Return (X, Y) of the center of cell containing provided text 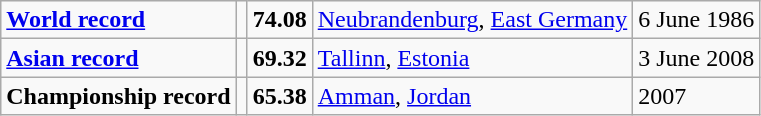
74.08 (280, 20)
Neubrandenburg, East Germany (472, 20)
69.32 (280, 58)
65.38 (280, 96)
3 June 2008 (696, 58)
6 June 1986 (696, 20)
Tallinn, Estonia (472, 58)
2007 (696, 96)
Asian record (118, 58)
World record (118, 20)
Amman, Jordan (472, 96)
Championship record (118, 96)
